Detect which cell encompasses the target text, then output its (x, y) center coordinate. 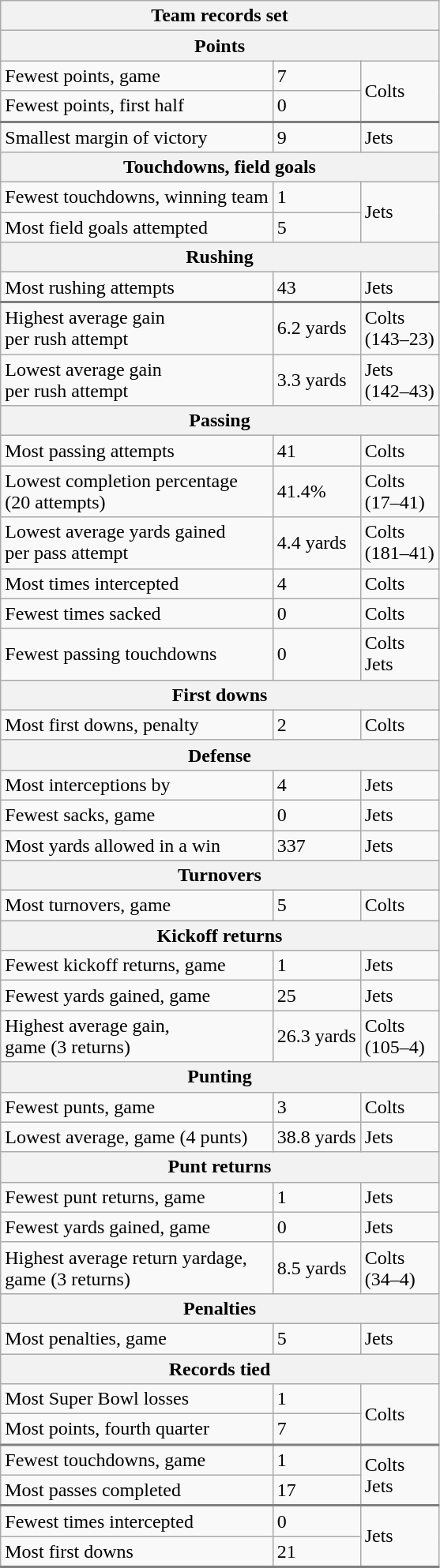
Passing (220, 421)
337 (316, 846)
8.5 yards (316, 1268)
Fewest points, first half (137, 106)
3.3 yards (316, 381)
Most interceptions by (137, 785)
3 (316, 1107)
Penalties (220, 1308)
Lowest completion percentage(20 attempts) (137, 491)
9 (316, 137)
Turnovers (220, 876)
Most turnovers, game (137, 906)
Kickoff returns (220, 936)
Colts(143–23) (400, 328)
41 (316, 451)
Punting (220, 1077)
2 (316, 725)
Fewest punts, game (137, 1107)
Most passes completed (137, 1491)
41.4% (316, 491)
26.3 yards (316, 1036)
38.8 yards (316, 1137)
Rushing (220, 257)
Highest average return yardage, game (3 returns) (137, 1268)
Points (220, 46)
Colts (34–4) (400, 1268)
Records tied (220, 1368)
Lowest average yards gained per pass attempt (137, 543)
Punt returns (220, 1167)
Most field goals attempted (137, 227)
Touchdowns, field goals (220, 167)
17 (316, 1491)
Highest average gain per rush attempt (137, 328)
Lowest average gain per rush attempt (137, 381)
Most times intercepted (137, 583)
First downs (220, 695)
Colts(181–41) (400, 543)
Fewest touchdowns, winning team (137, 197)
Fewest kickoff returns, game (137, 966)
Colts(17–41) (400, 491)
Highest average gain, game (3 returns) (137, 1036)
Fewest points, game (137, 76)
Jets (142–43) (400, 381)
Smallest margin of victory (137, 137)
Most first downs, penalty (137, 725)
Most first downs (137, 1552)
21 (316, 1552)
Fewest punt returns, game (137, 1197)
Most passing attempts (137, 451)
4.4 yards (316, 543)
Fewest sacks, game (137, 815)
43 (316, 287)
Defense (220, 755)
Fewest times intercepted (137, 1521)
Fewest touchdowns, game (137, 1459)
Most rushing attempts (137, 287)
Lowest average, game (4 punts) (137, 1137)
Fewest times sacked (137, 613)
Most penalties, game (137, 1338)
Most points, fourth quarter (137, 1429)
25 (316, 996)
Most Super Bowl losses (137, 1399)
Colts (105–4) (400, 1036)
6.2 yards (316, 328)
Most yards allowed in a win (137, 846)
Fewest passing touchdowns (137, 654)
Team records set (220, 16)
